Return (X, Y) of the center of cell containing provided text 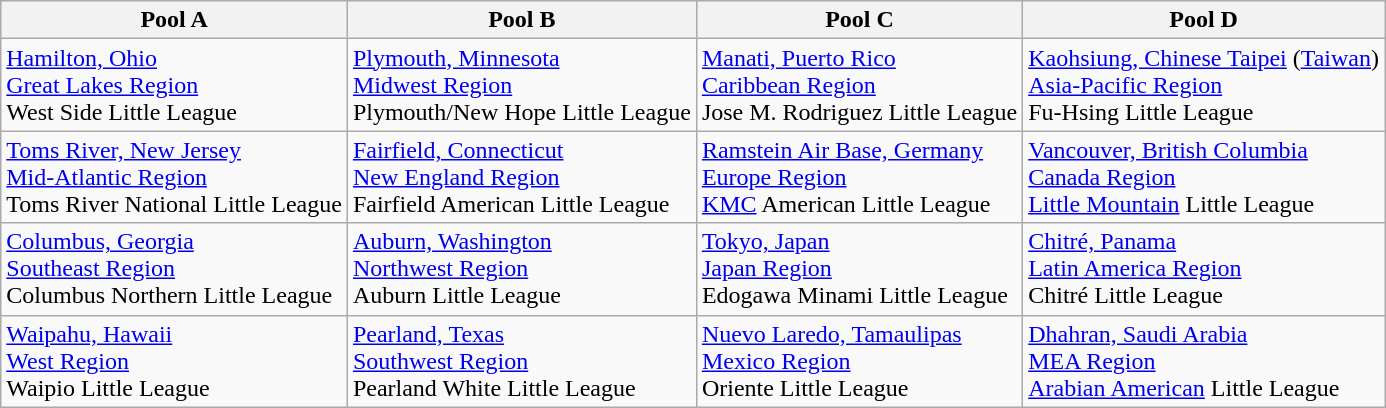
Waipahu, HawaiiWest RegionWaipio Little League (174, 361)
Auburn, WashingtonNorthwest RegionAuburn Little League (522, 269)
Pool B (522, 20)
Chitré, Panama Latin America RegionChitré Little League (1204, 269)
Dhahran, Saudi ArabiaMEA RegionArabian American Little League (1204, 361)
Ramstein Air Base, GermanyEurope RegionKMC American Little League (859, 177)
Hamilton, OhioGreat Lakes RegionWest Side Little League (174, 85)
Pearland, TexasSouthwest RegionPearland White Little League (522, 361)
Manati, Puerto RicoCaribbean RegionJose M. Rodriguez Little League (859, 85)
Nuevo Laredo, Tamaulipas Mexico RegionOriente Little League (859, 361)
Fairfield, ConnecticutNew England RegionFairfield American Little League (522, 177)
Vancouver, British Columbia Canada RegionLittle Mountain Little League (1204, 177)
Kaohsiung, Chinese Taipei (Taiwan)Asia-Pacific RegionFu-Hsing Little League (1204, 85)
Pool A (174, 20)
Plymouth, MinnesotaMidwest RegionPlymouth/New Hope Little League (522, 85)
Tokyo, Japan Japan RegionEdogawa Minami Little League (859, 269)
Columbus, GeorgiaSoutheast RegionColumbus Northern Little League (174, 269)
Pool C (859, 20)
Toms River, New JerseyMid-Atlantic RegionToms River National Little League (174, 177)
Pool D (1204, 20)
